Return (x, y) of the center of cell containing provided text 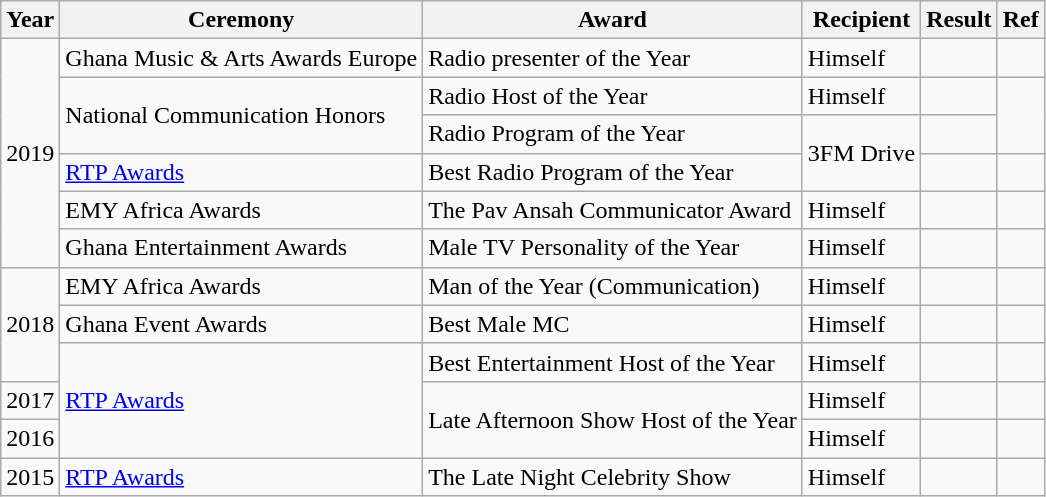
Year (30, 20)
Late Afternoon Show Host of the Year (613, 419)
Ghana Entertainment Awards (242, 248)
2016 (30, 438)
2015 (30, 477)
2018 (30, 324)
Best Male MC (613, 324)
Radio Program of the Year (613, 134)
Ghana Event Awards (242, 324)
Ceremony (242, 20)
Ref (1020, 20)
Radio presenter of the Year (613, 58)
2019 (30, 153)
Radio Host of the Year (613, 96)
The Pav Ansah Communicator Award (613, 210)
National Communication Honors (242, 115)
Best Entertainment Host of the Year (613, 362)
Ghana Music & Arts Awards Europe (242, 58)
The Late Night Celebrity Show (613, 477)
Man of the Year (Communication) (613, 286)
Recipient (861, 20)
Male TV Personality of the Year (613, 248)
Result (959, 20)
2017 (30, 400)
3FM Drive (861, 153)
Best Radio Program of the Year (613, 172)
Award (613, 20)
